Extract the [X, Y] coordinate from the center of the cell holding the provided text.  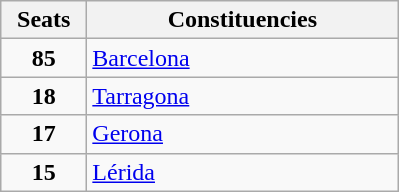
17 [44, 134]
15 [44, 172]
Constituencies [242, 20]
Tarragona [242, 96]
Gerona [242, 134]
18 [44, 96]
Seats [44, 20]
Lérida [242, 172]
85 [44, 58]
Barcelona [242, 58]
